Capture the cell that displays the provided text and extract its (x, y) central coordinate. 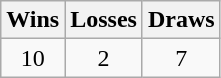
10 (33, 58)
Draws (181, 20)
Losses (104, 20)
2 (104, 58)
Wins (33, 20)
7 (181, 58)
